Detect which cell encompasses the target text, then output its (x, y) center coordinate. 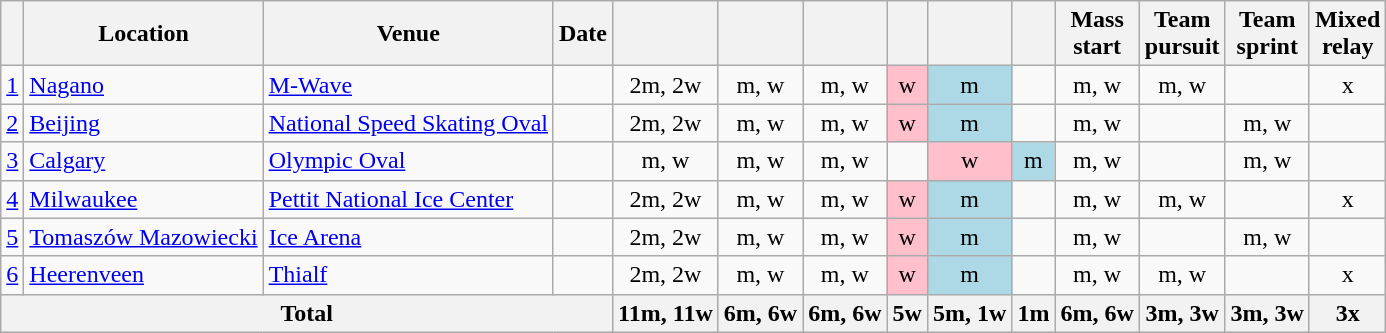
National Speed Skating Oval (408, 123)
Tomaszów Mazowiecki (144, 237)
Olympic Oval (408, 161)
5 (12, 237)
Milwaukee (144, 199)
2 (12, 123)
Mixed relay (1347, 34)
3 (12, 161)
Mass start (1097, 34)
Ice Arena (408, 237)
Team pursuit (1182, 34)
4 (12, 199)
5w (907, 313)
Calgary (144, 161)
5m, 1w (969, 313)
6 (12, 275)
1m (1034, 313)
Beijing (144, 123)
Date (582, 34)
3x (1347, 313)
Location (144, 34)
Thialf (408, 275)
Team sprint (1267, 34)
Venue (408, 34)
Pettit National Ice Center (408, 199)
1 (12, 85)
11m, 11w (666, 313)
Nagano (144, 85)
M-Wave (408, 85)
Total (307, 313)
Heerenveen (144, 275)
